Provide the (x, y) coordinate of the cell's center where the given text is located.  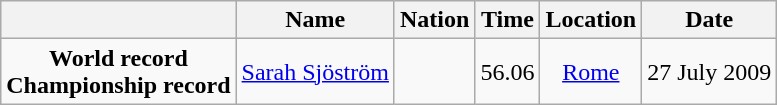
Sarah Sjöström (315, 72)
Time (508, 20)
56.06 (508, 72)
Date (710, 20)
27 July 2009 (710, 72)
Nation (434, 20)
Location (591, 20)
Rome (591, 72)
Name (315, 20)
World record Championship record (118, 72)
